Pinpoint the cell where the given text exists, returning its (X, Y) midpoint coordinate. 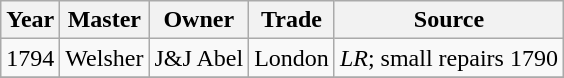
Trade (292, 20)
Year (30, 20)
J&J Abel (199, 58)
1794 (30, 58)
LR; small repairs 1790 (448, 58)
Welsher (104, 58)
Owner (199, 20)
Master (104, 20)
Source (448, 20)
London (292, 58)
